Return (X, Y) of the center of cell containing provided text 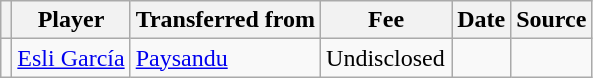
Esli García (71, 58)
Undisclosed (386, 58)
Source (552, 20)
Player (71, 20)
Date (482, 20)
Fee (386, 20)
Paysandu (225, 58)
Transferred from (225, 20)
